Detect which cell encompasses the target text, then output its (x, y) center coordinate. 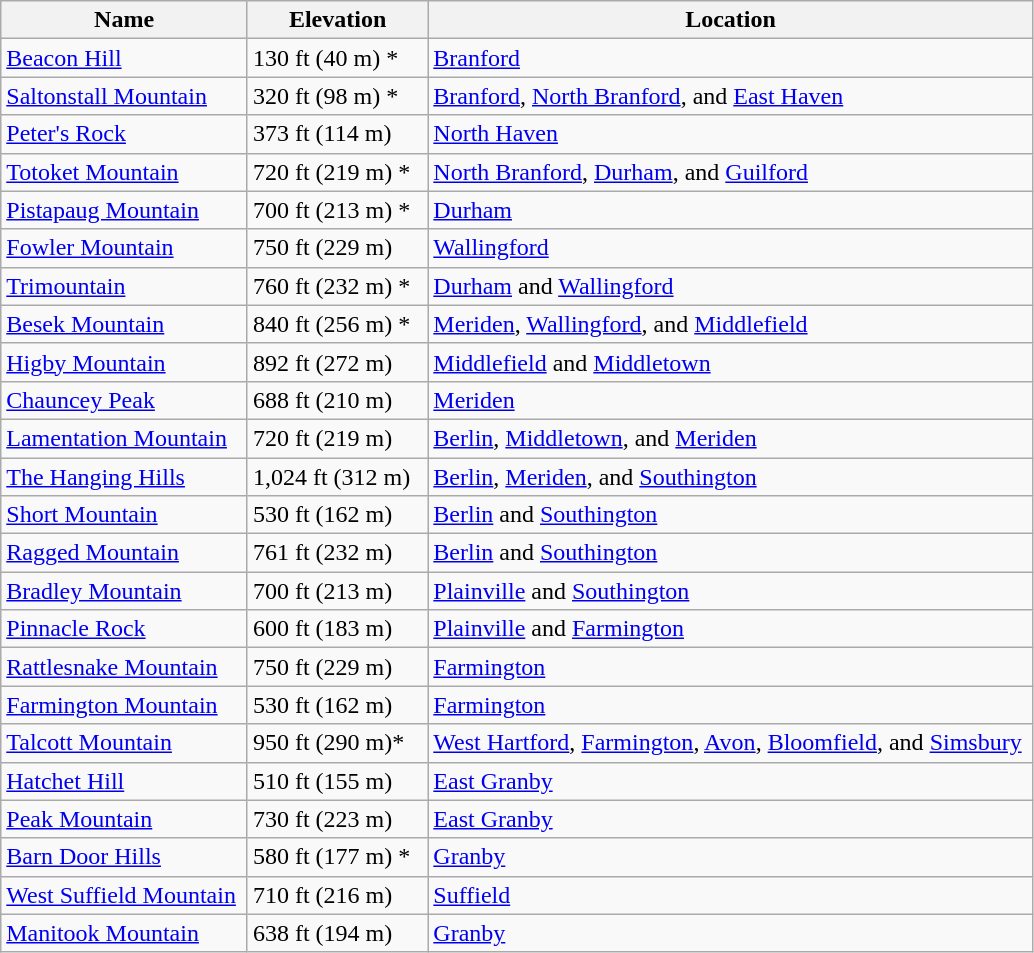
Peak Mountain (124, 819)
Middlefield and Middletown (730, 362)
892 ft (272 m) (337, 362)
Rattlesnake Mountain (124, 667)
North Haven (730, 134)
Berlin, Meriden, and Southington (730, 477)
Durham (730, 210)
Branford, North Branford, and East Haven (730, 96)
Bradley Mountain (124, 591)
Pinnacle Rock (124, 629)
Wallingford (730, 248)
600 ft (183 m) (337, 629)
West Suffield Mountain (124, 895)
840 ft (256 m) * (337, 324)
130 ft (40 m) * (337, 58)
Besek Mountain (124, 324)
Name (124, 20)
Talcott Mountain (124, 743)
Berlin, Middletown, and Meriden (730, 438)
Plainville and Farmington (730, 629)
Manitook Mountain (124, 933)
North Branford, Durham, and Guilford (730, 172)
Barn Door Hills (124, 857)
Suffield (730, 895)
Higby Mountain (124, 362)
Short Mountain (124, 515)
730 ft (223 m) (337, 819)
950 ft (290 m)* (337, 743)
Peter's Rock (124, 134)
710 ft (216 m) (337, 895)
720 ft (219 m) (337, 438)
Ragged Mountain (124, 553)
Farmington Mountain (124, 705)
720 ft (219 m) * (337, 172)
1,024 ft (312 m) (337, 477)
580 ft (177 m) * (337, 857)
688 ft (210 m) (337, 400)
Fowler Mountain (124, 248)
761 ft (232 m) (337, 553)
Chauncey Peak (124, 400)
Hatchet Hill (124, 781)
Branford (730, 58)
Durham and Wallingford (730, 286)
373 ft (114 m) (337, 134)
Meriden (730, 400)
700 ft (213 m) (337, 591)
Saltonstall Mountain (124, 96)
700 ft (213 m) * (337, 210)
638 ft (194 m) (337, 933)
760 ft (232 m) * (337, 286)
Totoket Mountain (124, 172)
320 ft (98 m) * (337, 96)
The Hanging Hills (124, 477)
Location (730, 20)
Beacon Hill (124, 58)
Pistapaug Mountain (124, 210)
West Hartford, Farmington, Avon, Bloomfield, and Simsbury (730, 743)
Lamentation Mountain (124, 438)
Plainville and Southington (730, 591)
Meriden, Wallingford, and Middlefield (730, 324)
Trimountain (124, 286)
510 ft (155 m) (337, 781)
Elevation (337, 20)
